Output the [X, Y] coordinate of the center of the cell containing the given text.  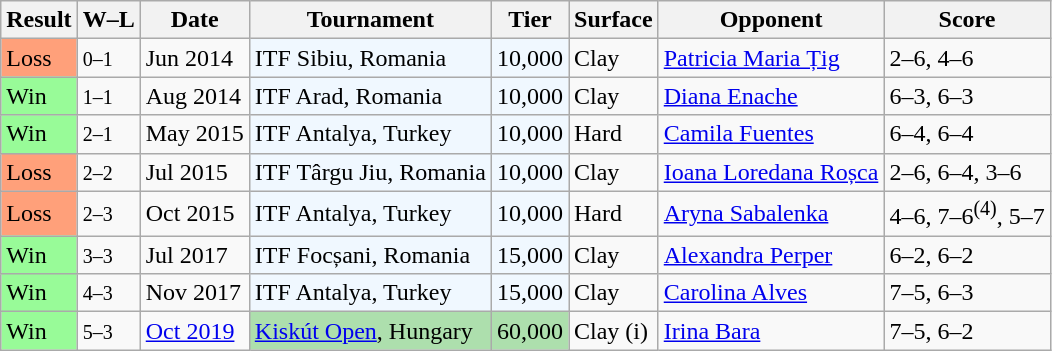
Kiskút Open, Hungary [370, 331]
Date [194, 20]
Opponent [771, 20]
Camila Fuentes [771, 134]
3–3 [108, 255]
Tournament [370, 20]
ITF Sibiu, Romania [370, 58]
5–3 [108, 331]
60,000 [530, 331]
Clay (i) [613, 331]
7–5, 6–3 [967, 293]
2–6, 4–6 [967, 58]
Oct 2019 [194, 331]
Tier [530, 20]
0–1 [108, 58]
May 2015 [194, 134]
2–1 [108, 134]
Score [967, 20]
Aryna Sabalenka [771, 214]
W–L [108, 20]
Jun 2014 [194, 58]
2–6, 6–4, 3–6 [967, 172]
Jul 2015 [194, 172]
Alexandra Perper [771, 255]
Jul 2017 [194, 255]
Irina Bara [771, 331]
2–2 [108, 172]
Surface [613, 20]
Nov 2017 [194, 293]
Carolina Alves [771, 293]
Diana Enache [771, 96]
ITF Târgu Jiu, Romania [370, 172]
2–3 [108, 214]
Patricia Maria Țig [771, 58]
7–5, 6–2 [967, 331]
Result [39, 20]
6–2, 6–2 [967, 255]
4–6, 7–6(4), 5–7 [967, 214]
6–3, 6–3 [967, 96]
4–3 [108, 293]
Ioana Loredana Roșca [771, 172]
ITF Arad, Romania [370, 96]
Aug 2014 [194, 96]
Oct 2015 [194, 214]
1–1 [108, 96]
6–4, 6–4 [967, 134]
ITF Focșani, Romania [370, 255]
